For the text-containing cell, return its midpoint in [x, y] coordinate format. 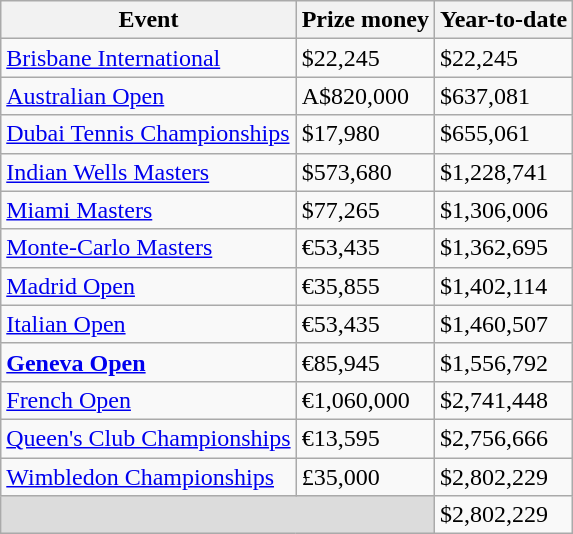
Geneva Open [148, 362]
€1,060,000 [365, 400]
Italian Open [148, 324]
Australian Open [148, 96]
$1,402,114 [503, 286]
€85,945 [365, 362]
$2,741,448 [503, 400]
$573,680 [365, 172]
€35,855 [365, 286]
$17,980 [365, 134]
Queen's Club Championships [148, 438]
Year-to-date [503, 20]
French Open [148, 400]
Dubai Tennis Championships [148, 134]
$1,362,695 [503, 248]
$655,061 [503, 134]
Event [148, 20]
$1,460,507 [503, 324]
Madrid Open [148, 286]
Miami Masters [148, 210]
€13,595 [365, 438]
Monte-Carlo Masters [148, 248]
A$820,000 [365, 96]
$77,265 [365, 210]
Indian Wells Masters [148, 172]
Wimbledon Championships [148, 477]
$1,306,006 [503, 210]
Brisbane International [148, 58]
Prize money [365, 20]
$1,228,741 [503, 172]
$637,081 [503, 96]
£35,000 [365, 477]
$1,556,792 [503, 362]
$2,756,666 [503, 438]
